Output the (X, Y) coordinate of the center of the cell containing the given text.  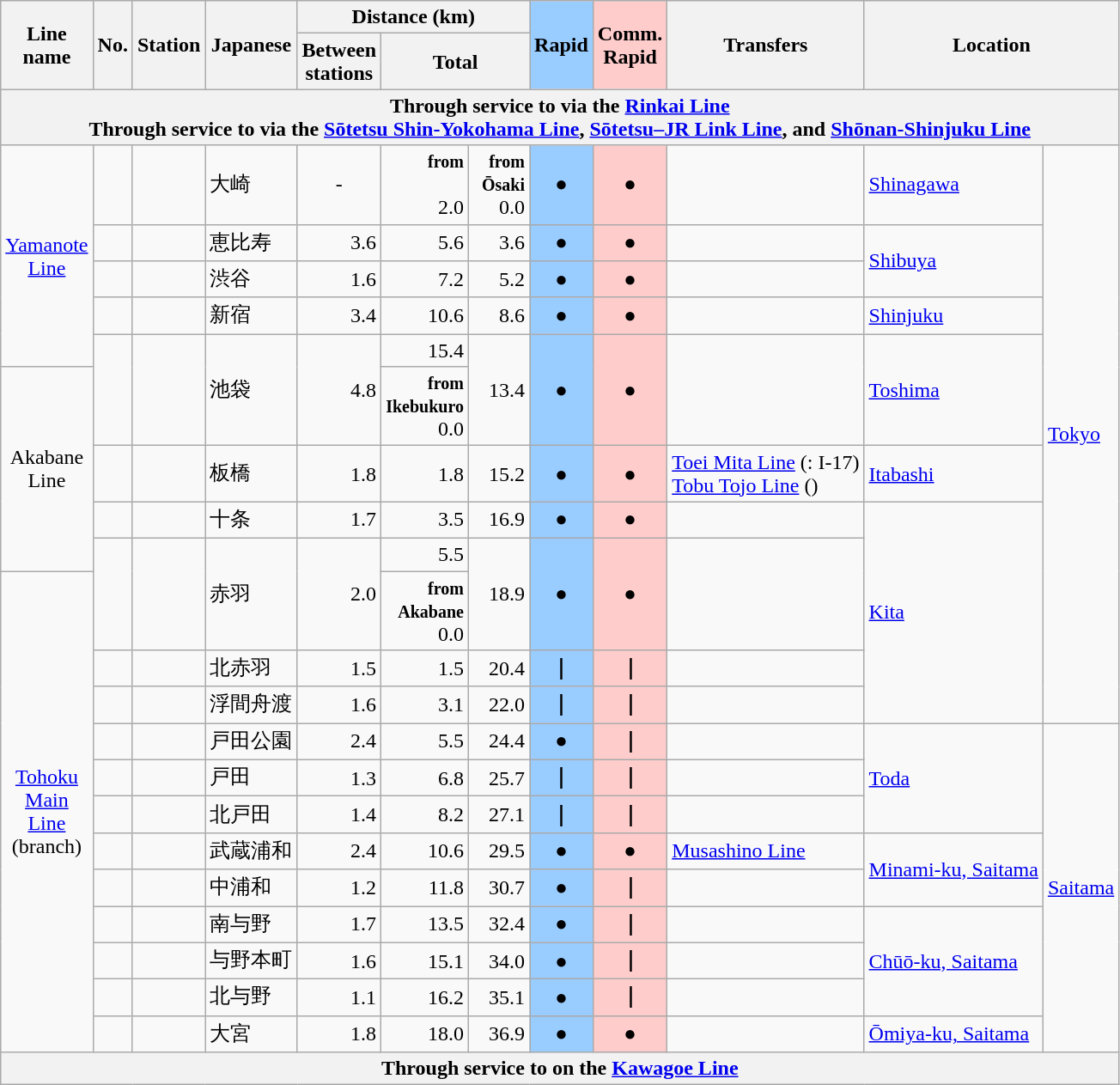
Total (455, 62)
大崎 (251, 185)
Musashino Line (766, 850)
8.2 (425, 814)
fromŌsaki0.0 (498, 185)
3.5 (425, 521)
中浦和 (251, 888)
7.2 (425, 280)
15.4 (425, 350)
Through service to via the Rinkai LineThrough service to via the Sōtetsu Shin-Yokohama Line, Sōtetsu–JR Link Line, and Shōnan-Shinjuku Line (560, 117)
30.7 (498, 888)
2.0 (339, 594)
29.5 (498, 850)
1.3 (339, 778)
Kita (953, 613)
Shinjuku (953, 316)
十条 (251, 521)
大宮 (251, 1034)
22.0 (498, 704)
4.8 (339, 390)
Comm.Rapid (630, 45)
恵比寿 (251, 242)
13.5 (425, 924)
Betweenstations (339, 62)
11.8 (425, 888)
36.9 (498, 1034)
Toda (953, 778)
Station (168, 45)
池袋 (251, 390)
板橋 (251, 474)
from2.0 (425, 185)
新宿 (251, 316)
Rapid (562, 45)
与野本町 (251, 960)
Shibuya (953, 261)
戸田公園 (251, 742)
3.4 (339, 316)
15.1 (425, 960)
- (339, 185)
北赤羽 (251, 668)
Location (991, 45)
13.4 (498, 390)
武蔵浦和 (251, 850)
fromIkebukuro0.0 (425, 406)
渋谷 (251, 280)
南与野 (251, 924)
16.2 (425, 998)
Toshima (953, 390)
3.1 (425, 704)
35.1 (498, 998)
北戸田 (251, 814)
浮間舟渡 (251, 704)
Chūō-ku, Saitama (953, 960)
1.2 (339, 888)
1.4 (339, 814)
8.6 (498, 316)
Japanese (251, 45)
5.6 (425, 242)
24.4 (498, 742)
Yamanote Line (46, 256)
34.0 (498, 960)
15.2 (498, 474)
32.4 (498, 924)
Toei Mita Line (: I-17) Tobu Tojo Line () (766, 474)
Through service to on the Kawagoe Line (560, 1069)
5.2 (498, 280)
27.1 (498, 814)
Ōmiya-ku, Saitama (953, 1034)
Linename (46, 45)
25.7 (498, 778)
Distance (km) (414, 17)
赤羽 (251, 594)
Shinagawa (953, 185)
6.8 (425, 778)
Akabane Line (46, 469)
Tohoku Main Line (branch) (46, 811)
Saitama (1080, 888)
戸田 (251, 778)
fromAkabane0.0 (425, 610)
18.9 (498, 594)
Itabashi (953, 474)
Minami-ku, Saitama (953, 869)
Transfers (766, 45)
No. (113, 45)
Tokyo (1080, 435)
1.1 (339, 998)
20.4 (498, 668)
北与野 (251, 998)
18.0 (425, 1034)
16.9 (498, 521)
